Locate the cell with the specified text and output its [X, Y] center coordinate. 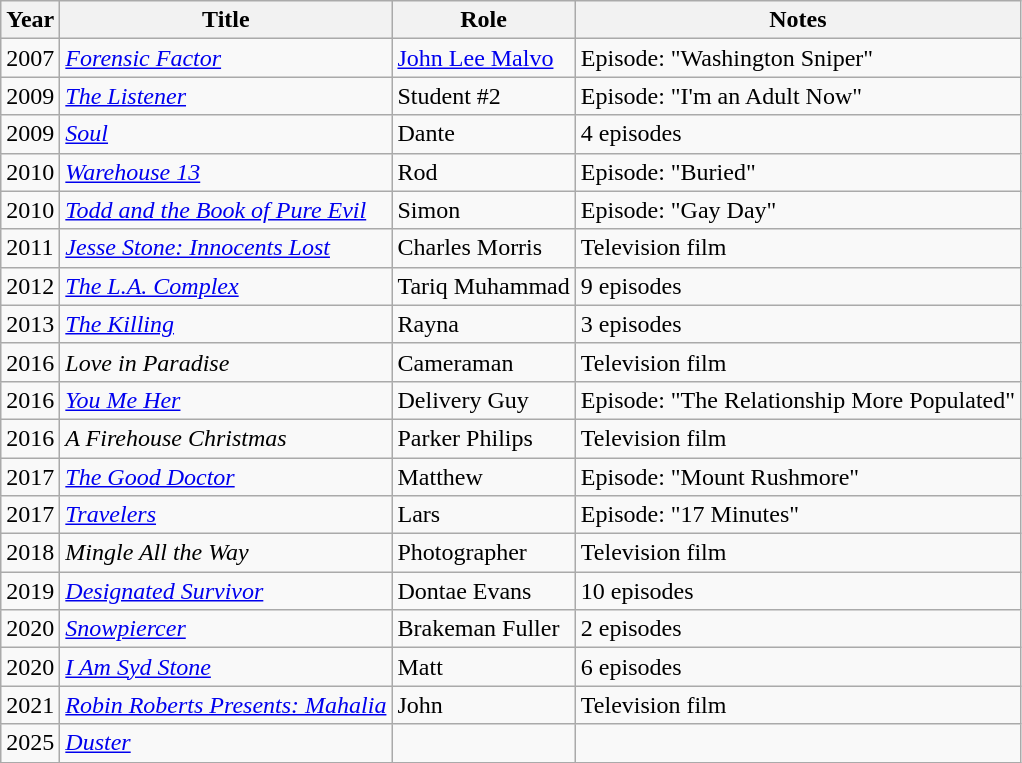
Rod [484, 172]
Episode: "Buried" [798, 172]
Snowpiercer [226, 629]
Soul [226, 134]
Designated Survivor [226, 591]
I Am Syd Stone [226, 667]
Duster [226, 743]
2007 [30, 58]
Forensic Factor [226, 58]
Love in Paradise [226, 362]
10 episodes [798, 591]
Notes [798, 20]
You Me Her [226, 400]
The Listener [226, 96]
2012 [30, 286]
Tariq Muhammad [484, 286]
9 episodes [798, 286]
Matt [484, 667]
Dante [484, 134]
Delivery Guy [484, 400]
Title [226, 20]
2025 [30, 743]
2013 [30, 324]
John Lee Malvo [484, 58]
Episode: "Mount Rushmore" [798, 477]
Cameraman [484, 362]
Role [484, 20]
John [484, 705]
Simon [484, 210]
Episode: "I'm an Adult Now" [798, 96]
Student #2 [484, 96]
Brakeman Fuller [484, 629]
Rayna [484, 324]
The L.A. Complex [226, 286]
2011 [30, 248]
Episode: "The Relationship More Populated" [798, 400]
Episode: "Washington Sniper" [798, 58]
2018 [30, 553]
Episode: "17 Minutes" [798, 515]
Mingle All the Way [226, 553]
4 episodes [798, 134]
Travelers [226, 515]
Lars [484, 515]
Warehouse 13 [226, 172]
Charles Morris [484, 248]
Robin Roberts Presents: Mahalia [226, 705]
2019 [30, 591]
6 episodes [798, 667]
Year [30, 20]
Photographer [484, 553]
3 episodes [798, 324]
A Firehouse Christmas [226, 438]
Episode: "Gay Day" [798, 210]
2 episodes [798, 629]
2021 [30, 705]
Dontae Evans [484, 591]
The Good Doctor [226, 477]
The Killing [226, 324]
Todd and the Book of Pure Evil [226, 210]
Parker Philips [484, 438]
Matthew [484, 477]
Jesse Stone: Innocents Lost [226, 248]
